Provide the [X, Y] coordinate of the cell's center where the given text is located.  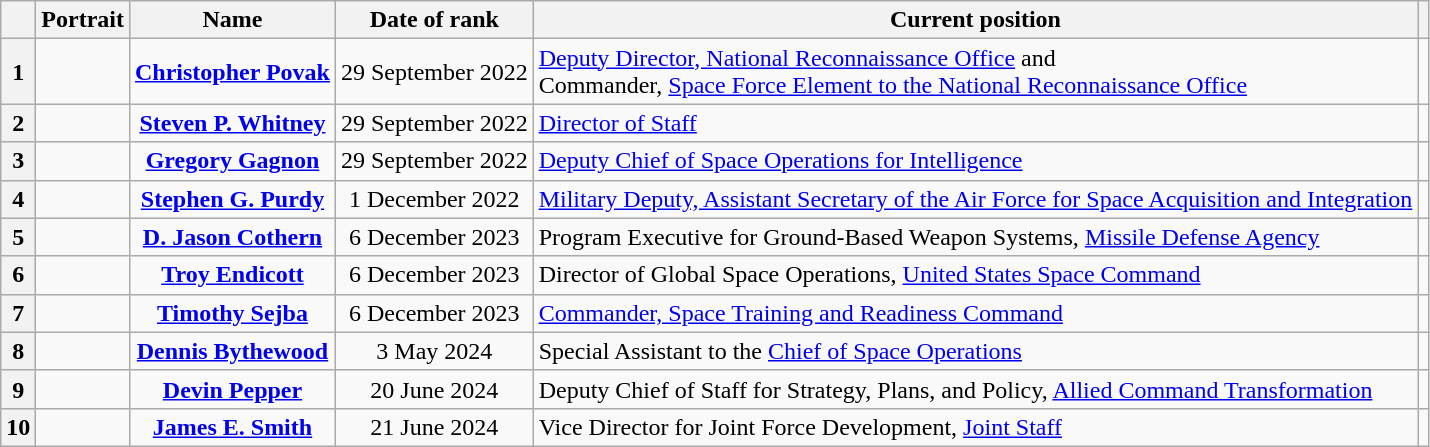
10 [18, 427]
7 [18, 313]
Stephen G. Purdy [232, 199]
Program Executive for Ground-Based Weapon Systems, Missile Defense Agency [976, 237]
Vice Director for Joint Force Development, Joint Staff [976, 427]
3 [18, 161]
Special Assistant to the Chief of Space Operations [976, 351]
Dennis Bythewood [232, 351]
4 [18, 199]
3 May 2024 [434, 351]
Deputy Chief of Staff for Strategy, Plans, and Policy, Allied Command Transformation [976, 389]
Name [232, 20]
James E. Smith [232, 427]
1 [18, 72]
Current position [976, 20]
1 December 2022 [434, 199]
Commander, Space Training and Readiness Command [976, 313]
Deputy Director, National Reconnaissance Office andCommander, Space Force Element to the National Reconnaissance Office [976, 72]
Deputy Chief of Space Operations for Intelligence [976, 161]
Director of Staff [976, 123]
Director of Global Space Operations, United States Space Command [976, 275]
Timothy Sejba [232, 313]
8 [18, 351]
Devin Pepper [232, 389]
2 [18, 123]
Christopher Povak [232, 72]
6 [18, 275]
Troy Endicott [232, 275]
Gregory Gagnon [232, 161]
5 [18, 237]
Date of rank [434, 20]
Portrait [83, 20]
Steven P. Whitney [232, 123]
9 [18, 389]
20 June 2024 [434, 389]
D. Jason Cothern [232, 237]
21 June 2024 [434, 427]
Military Deputy, Assistant Secretary of the Air Force for Space Acquisition and Integration [976, 199]
